From the cell containing the given text, extract its center point as (X, Y) coordinate. 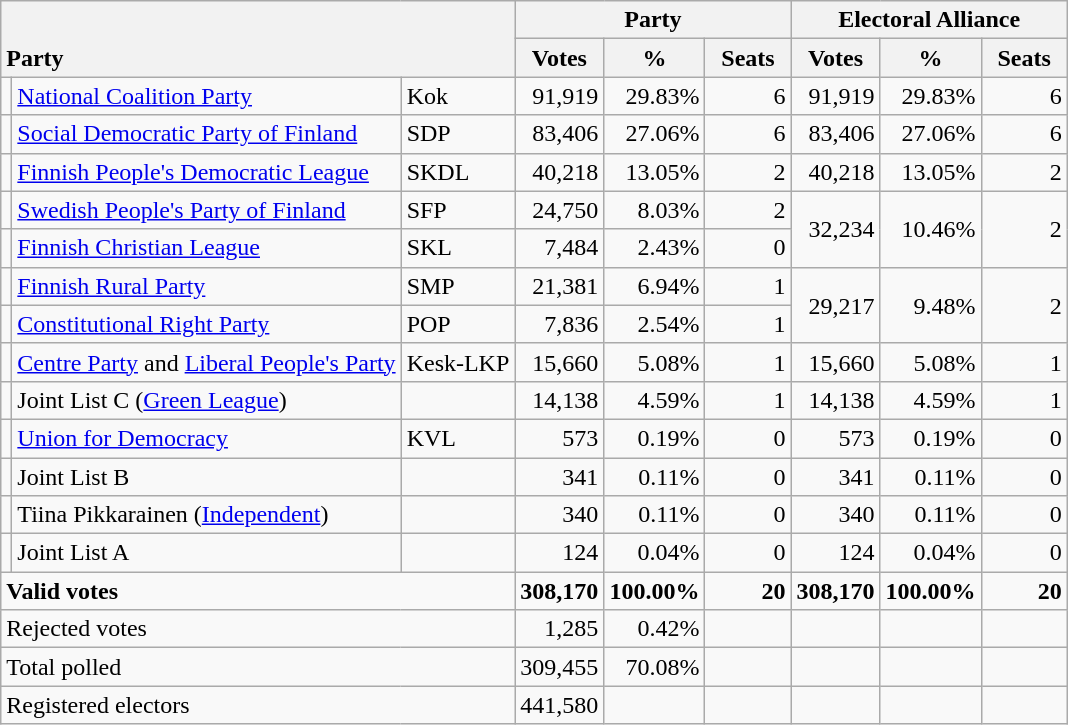
Electoral Alliance (929, 20)
309,455 (560, 667)
Kesk-LKP (458, 362)
Joint List C (Green League) (206, 400)
SKL (458, 248)
SMP (458, 286)
1,285 (560, 629)
Constitutional Right Party (206, 324)
Valid votes (258, 591)
POP (458, 324)
24,750 (560, 210)
National Coalition Party (206, 96)
9.48% (930, 305)
2.43% (654, 248)
Social Democratic Party of Finland (206, 134)
Centre Party and Liberal People's Party (206, 362)
10.46% (930, 229)
29,217 (836, 305)
7,836 (560, 324)
KVL (458, 438)
SKDL (458, 172)
6.94% (654, 286)
Union for Democracy (206, 438)
21,381 (560, 286)
32,234 (836, 229)
7,484 (560, 248)
Swedish People's Party of Finland (206, 210)
SFP (458, 210)
Joint List B (206, 477)
Finnish People's Democratic League (206, 172)
Rejected votes (258, 629)
0.42% (654, 629)
Registered electors (258, 705)
441,580 (560, 705)
Tiina Pikkarainen (Independent) (206, 515)
SDP (458, 134)
Total polled (258, 667)
Kok (458, 96)
8.03% (654, 210)
Joint List A (206, 553)
Finnish Christian League (206, 248)
70.08% (654, 667)
2.54% (654, 324)
Finnish Rural Party (206, 286)
